Scan for the cell matching the given text and deliver its (X, Y) coordinate at center. 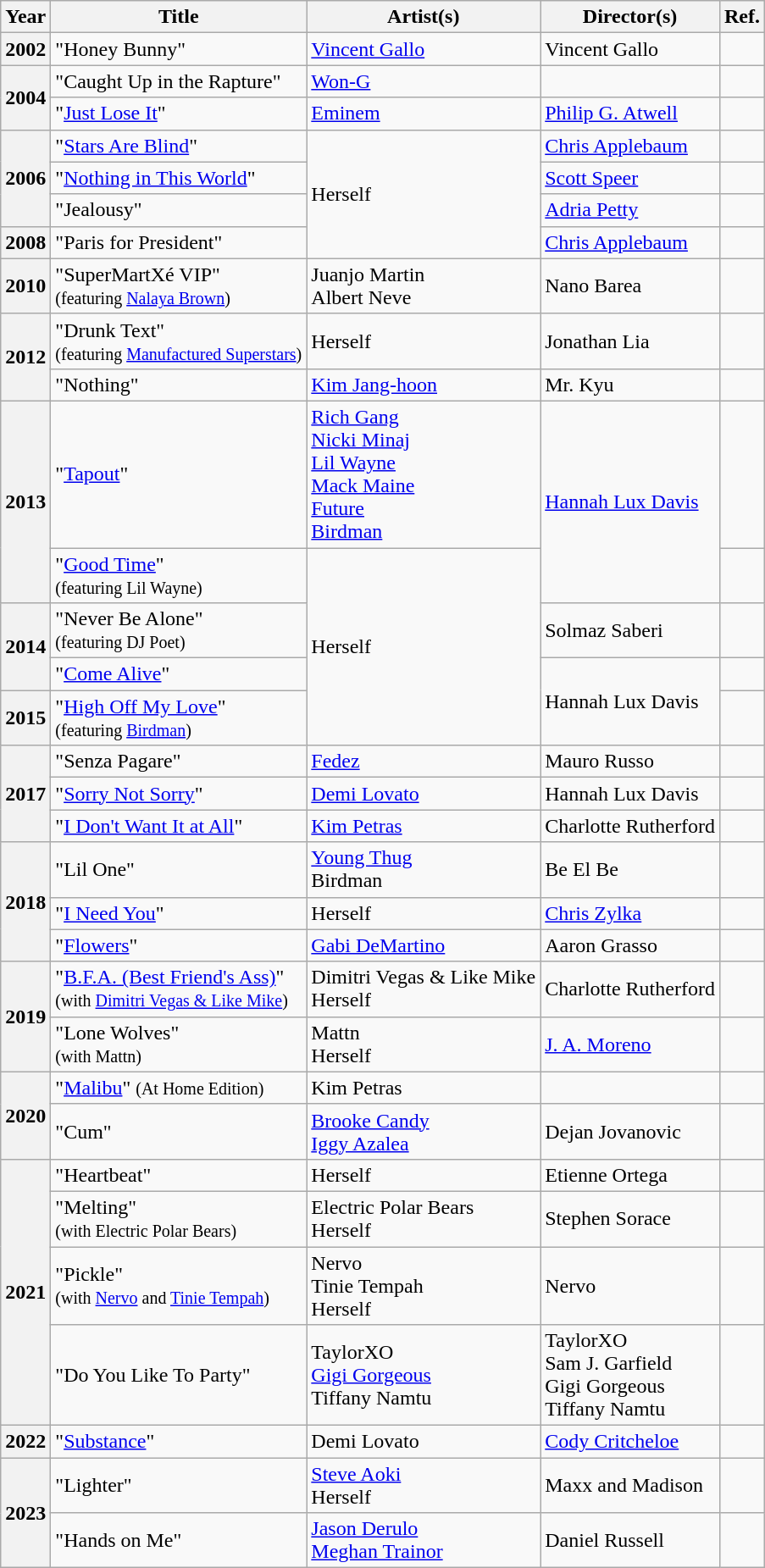
MattnHerself (424, 1044)
"Melting"(with Electric Polar Bears) (179, 1218)
NervoTinie TempahHerself (424, 1286)
Brooke CandyIggy Azalea (424, 1132)
Nervo (630, 1286)
"High Off My Love"(featuring Birdman) (179, 718)
Juanjo MartinAlbert Neve (424, 286)
"Honey Bunny" (179, 49)
TaylorXOSam J. GarfieldGigi GorgeousTiffany Namtu (630, 1376)
Daniel Russell (630, 1540)
"Paris for President" (179, 242)
Jason DeruloMeghan Trainor (424, 1540)
Solmaz Saberi (630, 630)
"Pickle"(with Nervo and Tinie Tempah) (179, 1286)
Mauro Russo (630, 762)
"Just Lose It" (179, 114)
Young ThugBirdman (424, 869)
"Lighter" (179, 1486)
2023 (25, 1513)
Eminem (424, 114)
"I Need You" (179, 913)
Chris Zylka (630, 913)
Won-G (424, 81)
Mr. Kyu (630, 385)
Adria Petty (630, 210)
2022 (25, 1442)
"Tapout" (179, 474)
2013 (25, 501)
2014 (25, 647)
2018 (25, 901)
"Sorry Not Sorry" (179, 794)
Maxx and Madison (630, 1486)
2019 (25, 1017)
Rich GangNicki MinajLil WayneMack MaineFutureBirdman (424, 474)
"I Don't Want It at All" (179, 826)
2017 (25, 794)
"Nothing in This World" (179, 178)
"Never Be Alone" (featuring DJ Poet) (179, 630)
2020 (25, 1115)
2010 (25, 286)
Dimitri Vegas & Like MikeHerself (424, 989)
"B.F.A. (Best Friend's Ass)"(with Dimitri Vegas & Like Mike) (179, 989)
2015 (25, 718)
Artist(s) (424, 17)
"Drunk Text"(featuring Manufactured Superstars) (179, 341)
Cody Critcheloe (630, 1442)
"Stars Are Blind" (179, 146)
2006 (25, 178)
"Lone Wolves"(with Mattn) (179, 1044)
"Lil One" (179, 869)
Stephen Sorace (630, 1218)
"Heartbeat" (179, 1175)
"Do You Like To Party" (179, 1376)
2021 (25, 1292)
"SuperMartXé VIP"(featuring Nalaya Brown) (179, 286)
Fedez (424, 762)
"Cum" (179, 1132)
Steve AokiHerself (424, 1486)
2002 (25, 49)
"Hands on Me" (179, 1540)
"Flowers" (179, 945)
Philip G. Atwell (630, 114)
2008 (25, 242)
Dejan Jovanovic (630, 1132)
2012 (25, 357)
Be El Be (630, 869)
"Good Time"(featuring Lil Wayne) (179, 574)
"Malibu" (At Home Edition) (179, 1088)
J. A. Moreno (630, 1044)
Director(s) (630, 17)
"Caught Up in the Rapture" (179, 81)
"Nothing" (179, 385)
Nano Barea (630, 286)
Etienne Ortega (630, 1175)
"Come Alive" (179, 674)
"Jealousy" (179, 210)
"Senza Pagare" (179, 762)
Aaron Grasso (630, 945)
Electric Polar BearsHerself (424, 1218)
Title (179, 17)
Kim Jang-hoon (424, 385)
Gabi DeMartino (424, 945)
TaylorXOGigi GorgeousTiffany Namtu (424, 1376)
Scott Speer (630, 178)
Ref. (742, 17)
Jonathan Lia (630, 341)
2004 (25, 97)
"Substance" (179, 1442)
Year (25, 17)
